Identify which cell holds the provided text, then report its [x, y] central coordinate. 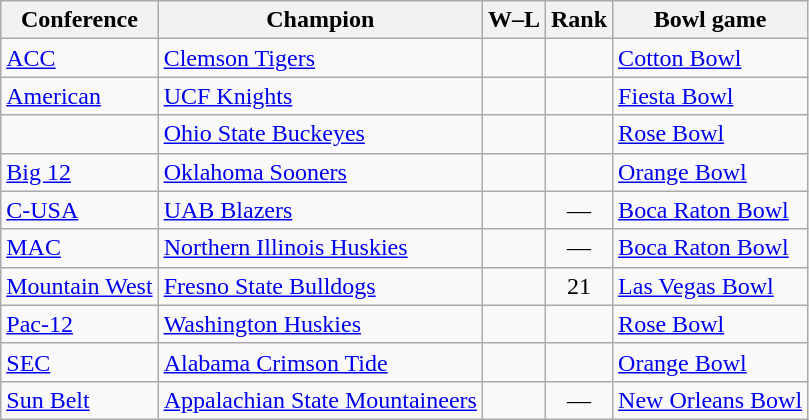
Bowl game [710, 20]
Washington Huskies [320, 324]
American [80, 96]
Pac-12 [80, 324]
C-USA [80, 210]
MAC [80, 248]
Ohio State Buckeyes [320, 134]
Fresno State Bulldogs [320, 286]
Conference [80, 20]
Fiesta Bowl [710, 96]
Alabama Crimson Tide [320, 362]
Las Vegas Bowl [710, 286]
ACC [80, 58]
Big 12 [80, 172]
Champion [320, 20]
Cotton Bowl [710, 58]
Mountain West [80, 286]
Oklahoma Sooners [320, 172]
UAB Blazers [320, 210]
UCF Knights [320, 96]
SEC [80, 362]
Appalachian State Mountaineers [320, 400]
Northern Illinois Huskies [320, 248]
Sun Belt [80, 400]
Rank [578, 20]
W–L [514, 20]
Clemson Tigers [320, 58]
New Orleans Bowl [710, 400]
21 [578, 286]
